Output the (x, y) coordinate of the center of the cell containing the given text.  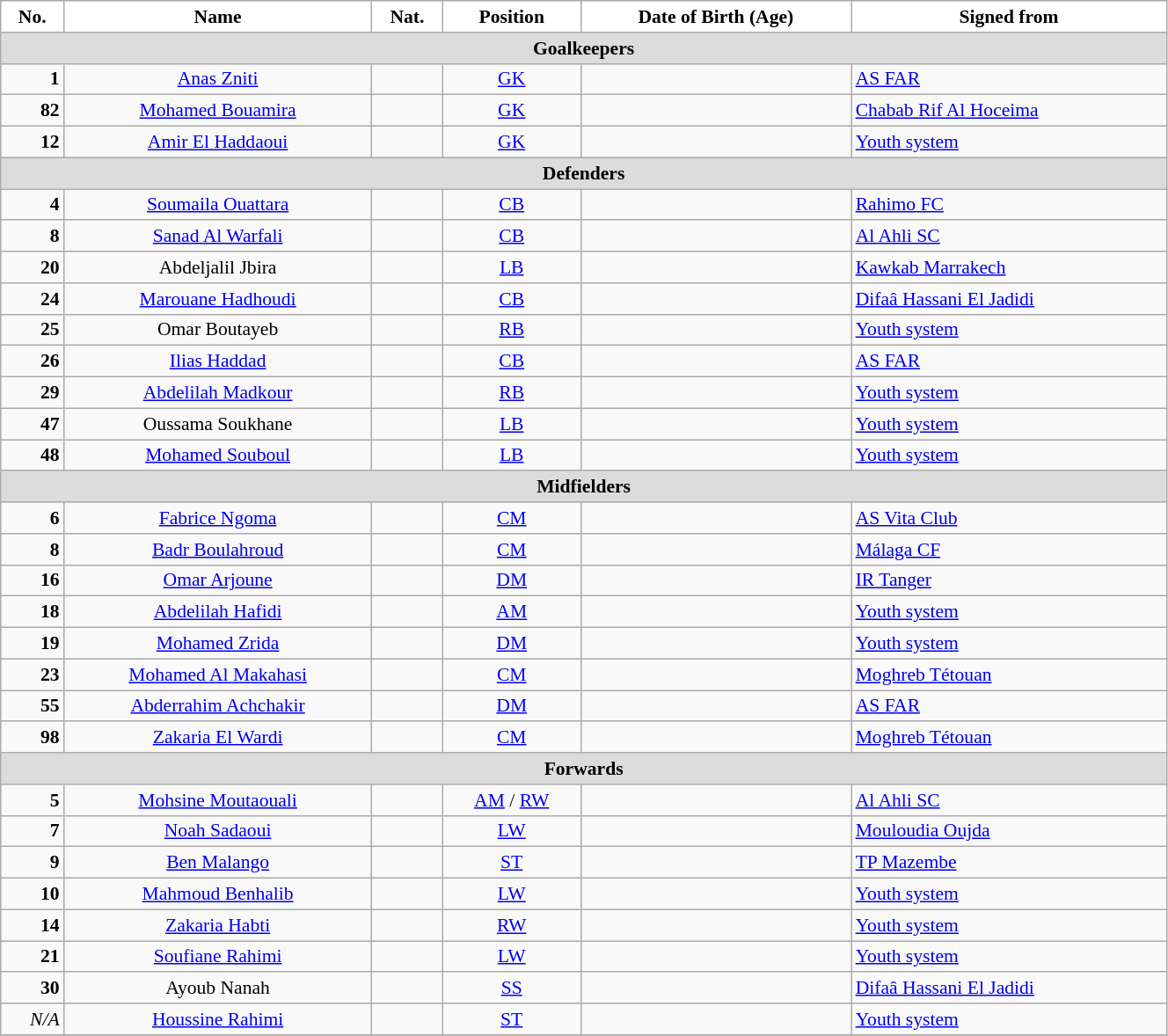
26 (33, 361)
48 (33, 456)
20 (33, 267)
SS (512, 989)
Date of Birth (Age) (716, 17)
Forwards (584, 769)
Fabrice Ngoma (218, 518)
7 (33, 831)
Oussama Soukhane (218, 424)
RW (512, 925)
Soufiane Rahimi (218, 957)
Mohamed Al Makahasi (218, 675)
Abderrahim Achchakir (218, 706)
Málaga CF (1010, 550)
Midfielders (584, 487)
Noah Sadaoui (218, 831)
Mohamed Souboul (218, 456)
Position (512, 17)
Amir El Haddaoui (218, 142)
12 (33, 142)
Ben Malango (218, 863)
6 (33, 518)
19 (33, 644)
29 (33, 393)
Sanad Al Warfali (218, 237)
TP Mazembe (1010, 863)
Ayoub Nanah (218, 989)
Mohsine Moutaouali (218, 800)
Mohamed Zrida (218, 644)
Abdelilah Madkour (218, 393)
Mouloudia Oujda (1010, 831)
55 (33, 706)
AS Vita Club (1010, 518)
Name (218, 17)
Signed from (1010, 17)
4 (33, 205)
Anas Zniti (218, 79)
Nat. (408, 17)
Kawkab Marrakech (1010, 267)
14 (33, 925)
82 (33, 111)
1 (33, 79)
Marouane Hadhoudi (218, 299)
Zakaria El Wardi (218, 738)
Mohamed Bouamira (218, 111)
Soumaila Ouattara (218, 205)
Houssine Rahimi (218, 1019)
Abdeljalil Jbira (218, 267)
Mahmoud Benhalib (218, 894)
No. (33, 17)
Ilias Haddad (218, 361)
Omar Boutayeb (218, 330)
5 (33, 800)
21 (33, 957)
24 (33, 299)
AM / RW (512, 800)
30 (33, 989)
47 (33, 424)
16 (33, 580)
18 (33, 612)
AM (512, 612)
Badr Boulahroud (218, 550)
Zakaria Habti (218, 925)
98 (33, 738)
N/A (33, 1019)
Defenders (584, 173)
Rahimo FC (1010, 205)
Chabab Rif Al Hoceima (1010, 111)
9 (33, 863)
IR Tanger (1010, 580)
10 (33, 894)
23 (33, 675)
Omar Arjoune (218, 580)
25 (33, 330)
Abdelilah Hafidi (218, 612)
Goalkeepers (584, 48)
